Pinpoint the cell where the given text exists, returning its [x, y] midpoint coordinate. 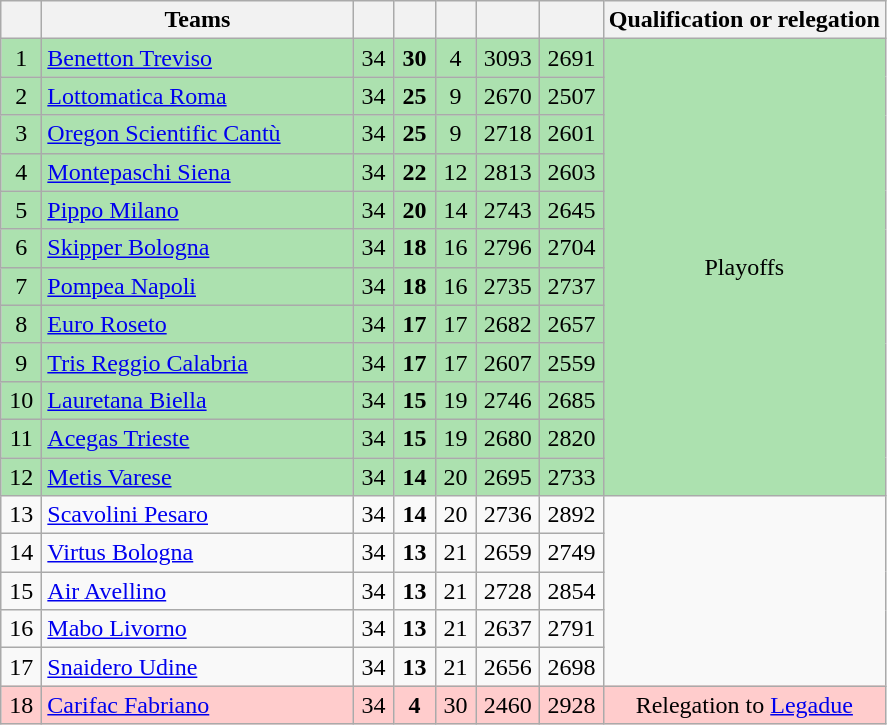
2796 [508, 248]
2737 [572, 286]
Pompea Napoli [198, 286]
2928 [572, 705]
Virtus Bologna [198, 553]
Oregon Scientific Cantù [198, 134]
2691 [572, 58]
2718 [508, 134]
7 [22, 286]
Scavolini Pesaro [198, 515]
Skipper Bologna [198, 248]
Playoffs [744, 268]
2695 [508, 477]
2791 [572, 629]
8 [22, 324]
3 [22, 134]
2680 [508, 438]
Tris Reggio Calabria [198, 362]
2736 [508, 515]
11 [22, 438]
Carifac Fabriano [198, 705]
2637 [508, 629]
2749 [572, 553]
10 [22, 400]
Teams [198, 20]
5 [22, 210]
2460 [508, 705]
2735 [508, 286]
3093 [508, 58]
Acegas Trieste [198, 438]
2507 [572, 96]
2743 [508, 210]
2657 [572, 324]
2704 [572, 248]
2645 [572, 210]
Lauretana Biella [198, 400]
2854 [572, 591]
2656 [508, 667]
2670 [508, 96]
2682 [508, 324]
2728 [508, 591]
2746 [508, 400]
1 [22, 58]
2603 [572, 172]
2559 [572, 362]
2601 [572, 134]
22 [414, 172]
Benetton Treviso [198, 58]
2892 [572, 515]
Montepaschi Siena [198, 172]
Mabo Livorno [198, 629]
Snaidero Udine [198, 667]
Euro Roseto [198, 324]
Relegation to Legadue [744, 705]
Air Avellino [198, 591]
2659 [508, 553]
2 [22, 96]
Qualification or relegation [744, 20]
2820 [572, 438]
2685 [572, 400]
Metis Varese [198, 477]
2733 [572, 477]
2698 [572, 667]
Lottomatica Roma [198, 96]
Pippo Milano [198, 210]
2813 [508, 172]
2607 [508, 362]
6 [22, 248]
